Identify which cell holds the provided text, then report its [X, Y] central coordinate. 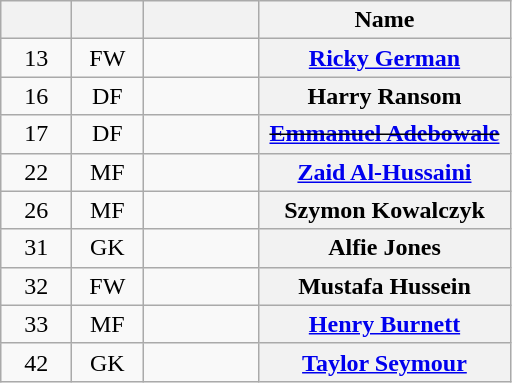
42 [36, 362]
16 [36, 96]
17 [36, 134]
Harry Ransom [384, 96]
13 [36, 58]
32 [36, 286]
Ricky German [384, 58]
Name [384, 20]
33 [36, 324]
Emmanuel Adebowale [384, 134]
22 [36, 172]
Taylor Seymour [384, 362]
Henry Burnett [384, 324]
Mustafa Hussein [384, 286]
Alfie Jones [384, 248]
31 [36, 248]
Zaid Al-Hussaini [384, 172]
26 [36, 210]
Szymon Kowalczyk [384, 210]
